Pinpoint the cell where the given text exists, returning its (X, Y) midpoint coordinate. 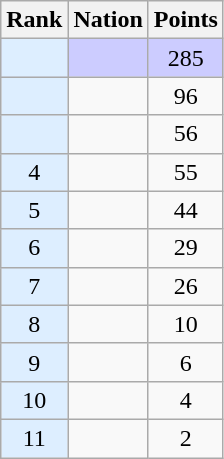
Nation (108, 20)
2 (186, 438)
Points (186, 20)
5 (34, 210)
96 (186, 96)
8 (34, 324)
29 (186, 248)
55 (186, 172)
Rank (34, 20)
44 (186, 210)
26 (186, 286)
56 (186, 134)
7 (34, 286)
11 (34, 438)
285 (186, 58)
9 (34, 362)
